From the cell containing the given text, extract its center point as [x, y] coordinate. 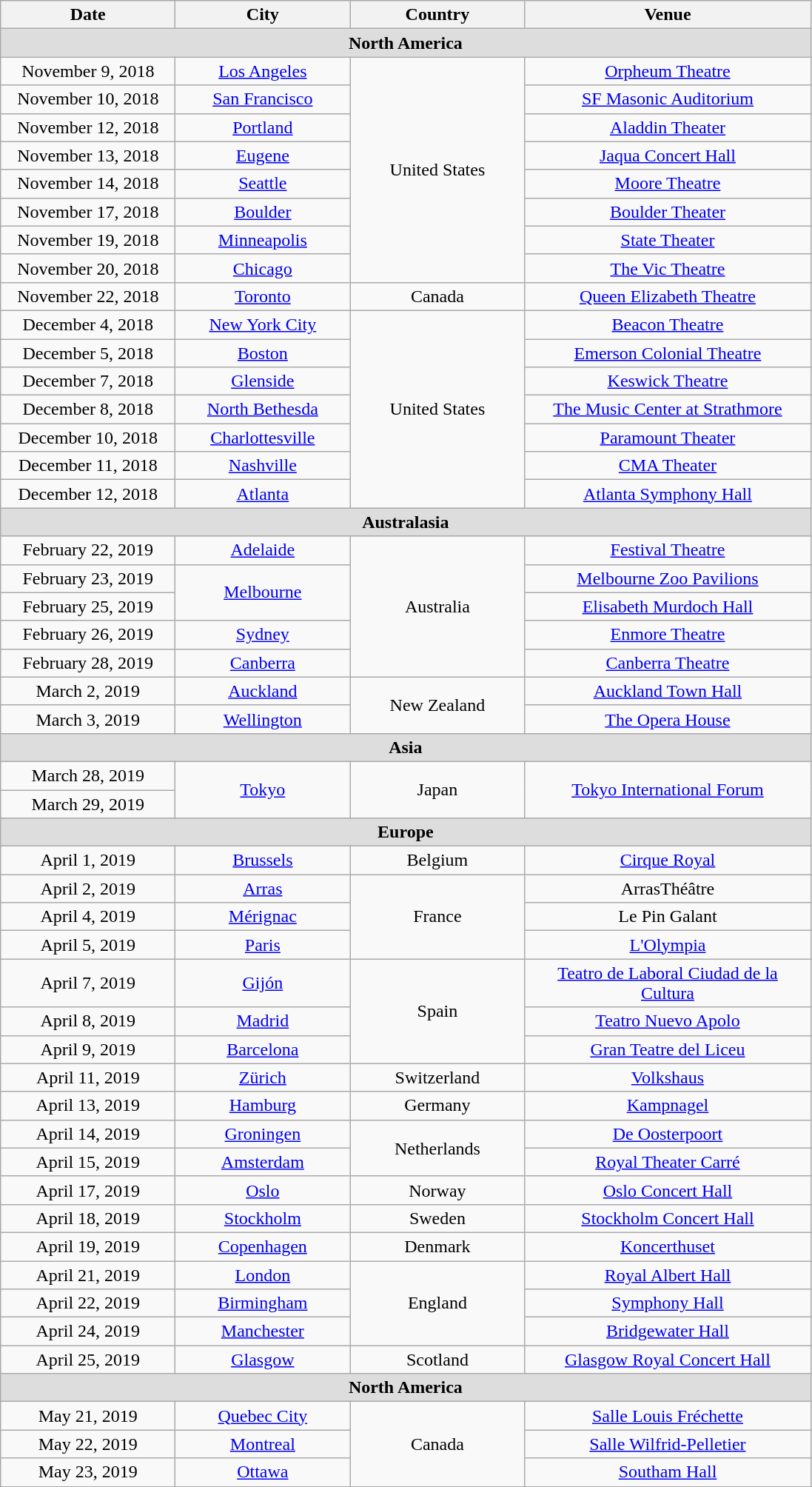
Atlanta [263, 494]
Madrid [263, 1021]
November 10, 2018 [88, 99]
Nashville [263, 466]
April 24, 2019 [88, 1331]
Groningen [263, 1134]
Germany [437, 1106]
Orpheum Theatre [668, 71]
Barcelona [263, 1049]
December 5, 2018 [88, 353]
Emerson Colonial Theatre [668, 353]
April 22, 2019 [88, 1303]
Copenhagen [263, 1246]
December 10, 2018 [88, 438]
November 19, 2018 [88, 240]
Teatro de Laboral Ciudad de la Cultura [668, 983]
Portland [263, 127]
Boulder [263, 212]
Mérignac [263, 917]
Elisabeth Murdoch Hall [668, 607]
Eugene [263, 156]
The Opera House [668, 719]
Zürich [263, 1077]
Seattle [263, 184]
April 14, 2019 [88, 1134]
The Music Center at Strathmore [668, 410]
November 17, 2018 [88, 212]
Moore Theatre [668, 184]
Oslo [263, 1190]
Adelaide [263, 550]
April 18, 2019 [88, 1218]
SF Masonic Auditorium [668, 99]
Paramount Theater [668, 438]
Chicago [263, 268]
San Francisco [263, 99]
February 22, 2019 [88, 550]
Keswick Theatre [668, 381]
Minneapolis [263, 240]
New Zealand [437, 705]
Birmingham [263, 1303]
November 20, 2018 [88, 268]
Netherlands [437, 1148]
November 12, 2018 [88, 127]
February 26, 2019 [88, 635]
Queen Elizabeth Theatre [668, 296]
November 13, 2018 [88, 156]
Southam Hall [668, 1472]
April 7, 2019 [88, 983]
Glasgow [263, 1360]
Le Pin Galant [668, 917]
Sydney [263, 635]
Melbourne Zoo Pavilions [668, 578]
England [437, 1303]
Tokyo International Forum [668, 789]
May 23, 2019 [88, 1472]
Brussels [263, 861]
Koncerthuset [668, 1246]
Manchester [263, 1331]
Ottawa [263, 1472]
Quebec City [263, 1416]
May 21, 2019 [88, 1416]
Date [88, 15]
Australasia [406, 522]
Atlanta Symphony Hall [668, 494]
Auckland Town Hall [668, 691]
Paris [263, 945]
Aladdin Theater [668, 127]
Cirque Royal [668, 861]
Royal Albert Hall [668, 1274]
March 3, 2019 [88, 719]
Gran Teatre del Liceu [668, 1049]
December 11, 2018 [88, 466]
Wellington [263, 719]
Enmore Theatre [668, 635]
Montreal [263, 1444]
March 28, 2019 [88, 775]
Salle Louis Fréchette [668, 1416]
Volkshaus [668, 1077]
Tokyo [263, 789]
December 7, 2018 [88, 381]
Australia [437, 607]
April 9, 2019 [88, 1049]
Europe [406, 832]
CMA Theater [668, 466]
March 29, 2019 [88, 803]
North Bethesda [263, 410]
Boulder Theater [668, 212]
April 13, 2019 [88, 1106]
Kampnagel [668, 1106]
Canberra Theatre [668, 663]
April 25, 2019 [88, 1360]
Belgium [437, 861]
Arras [263, 889]
City [263, 15]
April 8, 2019 [88, 1021]
Bridgewater Hall [668, 1331]
March 2, 2019 [88, 691]
Hamburg [263, 1106]
Stockholm Concert Hall [668, 1218]
Jaqua Concert Hall [668, 156]
April 5, 2019 [88, 945]
De Oosterpoort [668, 1134]
April 1, 2019 [88, 861]
Amsterdam [263, 1162]
April 4, 2019 [88, 917]
L'Olympia [668, 945]
Beacon Theatre [668, 324]
February 23, 2019 [88, 578]
Japan [437, 789]
April 15, 2019 [88, 1162]
Salle Wilfrid-Pelletier [668, 1444]
Boston [263, 353]
December 12, 2018 [88, 494]
Glasgow Royal Concert Hall [668, 1360]
Glenside [263, 381]
April 2, 2019 [88, 889]
Spain [437, 1012]
London [263, 1274]
Toronto [263, 296]
December 4, 2018 [88, 324]
State Theater [668, 240]
Teatro Nuevo Apolo [668, 1021]
Switzerland [437, 1077]
Royal Theater Carré [668, 1162]
Venue [668, 15]
France [437, 917]
Los Angeles [263, 71]
Denmark [437, 1246]
April 17, 2019 [88, 1190]
Canberra [263, 663]
April 21, 2019 [88, 1274]
December 8, 2018 [88, 410]
April 19, 2019 [88, 1246]
Oslo Concert Hall [668, 1190]
February 28, 2019 [88, 663]
April 11, 2019 [88, 1077]
November 22, 2018 [88, 296]
Charlottesville [263, 438]
May 22, 2019 [88, 1444]
Scotland [437, 1360]
February 25, 2019 [88, 607]
Auckland [263, 691]
Gijón [263, 983]
November 9, 2018 [88, 71]
Country [437, 15]
Festival Theatre [668, 550]
ArrasThéâtre [668, 889]
November 14, 2018 [88, 184]
Symphony Hall [668, 1303]
The Vic Theatre [668, 268]
Melbourne [263, 592]
New York City [263, 324]
Asia [406, 747]
Norway [437, 1190]
Sweden [437, 1218]
Stockholm [263, 1218]
